From the cell containing the given text, extract its center point as (x, y) coordinate. 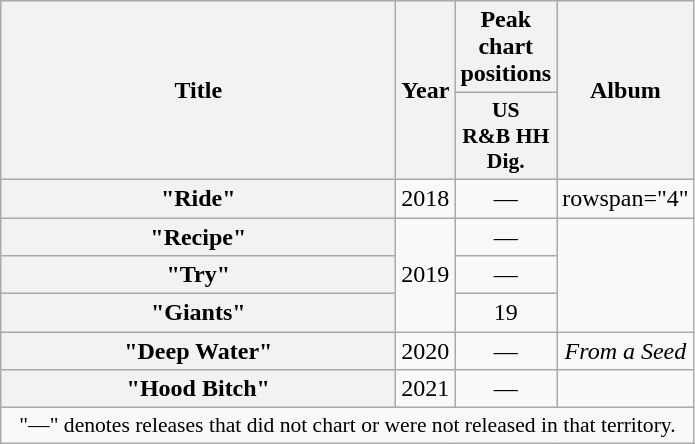
"Recipe" (198, 237)
2018 (426, 198)
Year (426, 90)
"Try" (198, 275)
Title (198, 90)
"—" denotes releases that did not chart or were not released in that territory. (348, 426)
"Giants" (198, 313)
2020 (426, 351)
2019 (426, 275)
19 (506, 313)
rowspan="4" (626, 198)
"Hood Bitch" (198, 389)
From a Seed (626, 351)
"Deep Water" (198, 351)
Peak chart positions (506, 47)
Album (626, 90)
"Ride" (198, 198)
2021 (426, 389)
USR&B HH Dig. (506, 136)
